Identify which cell holds the provided text, then report its (x, y) central coordinate. 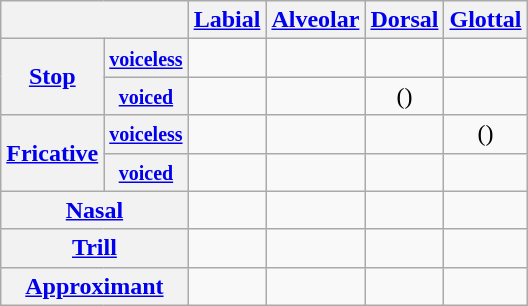
Labial (227, 20)
Dorsal (404, 20)
Alveolar (316, 20)
Fricative (52, 153)
Nasal (94, 210)
Glottal (486, 20)
Approximant (94, 286)
Trill (94, 248)
Stop (52, 77)
